Find where the given text appears and provide that cell's center as (x, y) coordinate. 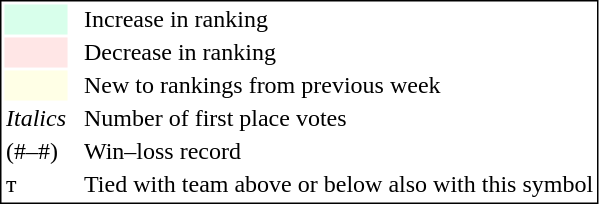
Number of first place votes (338, 119)
т (36, 185)
Italics (36, 119)
Decrease in ranking (338, 53)
New to rankings from previous week (338, 85)
Win–loss record (338, 151)
Tied with team above or below also with this symbol (338, 185)
Increase in ranking (338, 19)
(#–#) (36, 151)
